Provide the (x, y) coordinate of the cell's center where the given text is located.  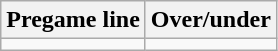
Pregame line (74, 20)
Over/under (210, 20)
